Scan for the cell matching the given text and deliver its [X, Y] coordinate at center. 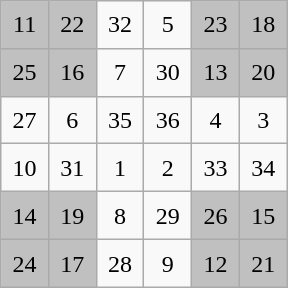
17 [72, 263]
36 [168, 120]
33 [216, 168]
22 [72, 25]
4 [216, 120]
1 [120, 168]
26 [216, 216]
19 [72, 216]
34 [263, 168]
18 [263, 25]
25 [25, 72]
21 [263, 263]
7 [120, 72]
2 [168, 168]
29 [168, 216]
28 [120, 263]
9 [168, 263]
5 [168, 25]
11 [25, 25]
16 [72, 72]
14 [25, 216]
32 [120, 25]
23 [216, 25]
13 [216, 72]
24 [25, 263]
31 [72, 168]
10 [25, 168]
12 [216, 263]
35 [120, 120]
30 [168, 72]
20 [263, 72]
15 [263, 216]
6 [72, 120]
8 [120, 216]
3 [263, 120]
27 [25, 120]
